Find where the given text appears and provide that cell's center as (X, Y) coordinate. 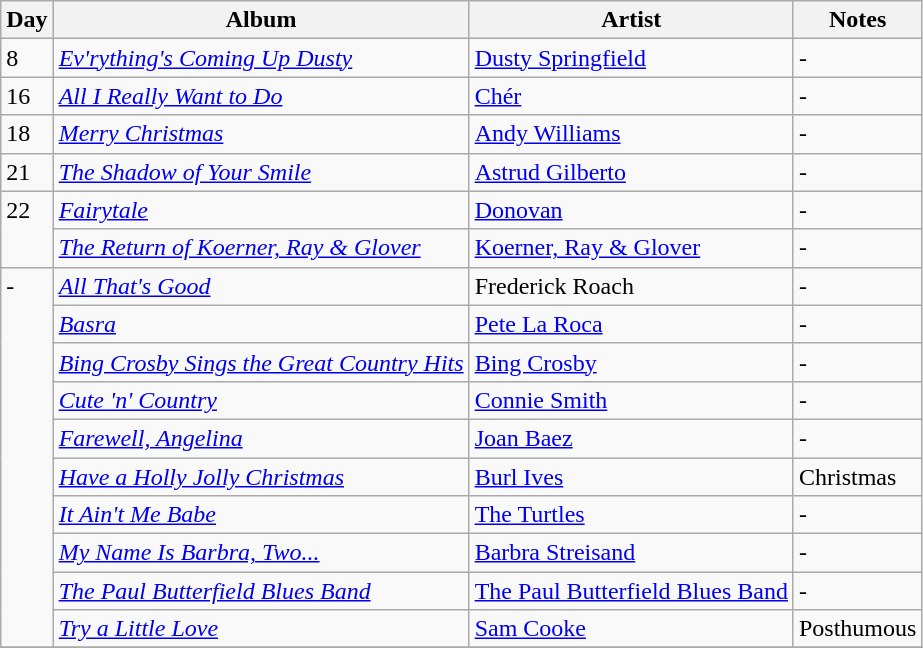
Chér (631, 96)
Farewell, Angelina (261, 438)
Artist (631, 20)
Barbra Streisand (631, 553)
16 (27, 96)
It Ain't Me Babe (261, 515)
Pete La Roca (631, 324)
Connie Smith (631, 400)
Posthumous (857, 629)
Donovan (631, 210)
Ev'rything's Coming Up Dusty (261, 58)
Album (261, 20)
18 (27, 134)
Burl Ives (631, 477)
The Turtles (631, 515)
Sam Cooke (631, 629)
Joan Baez (631, 438)
Frederick Roach (631, 286)
8 (27, 58)
Dusty Springfield (631, 58)
The Return of Koerner, Ray & Glover (261, 248)
Koerner, Ray & Glover (631, 248)
21 (27, 172)
Andy Williams (631, 134)
Cute 'n' Country (261, 400)
The Shadow of Your Smile (261, 172)
Fairytale (261, 210)
Try a Little Love (261, 629)
Day (27, 20)
All I Really Want to Do (261, 96)
Basra (261, 324)
Bing Crosby Sings the Great Country Hits (261, 362)
Bing Crosby (631, 362)
My Name Is Barbra, Two... (261, 553)
All That's Good (261, 286)
Christmas (857, 477)
22 (27, 229)
Have a Holly Jolly Christmas (261, 477)
Merry Christmas (261, 134)
Notes (857, 20)
Astrud Gilberto (631, 172)
